Capture the cell that displays the provided text and extract its (x, y) central coordinate. 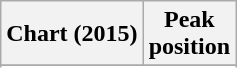
Peakposition (189, 34)
Chart (2015) (72, 34)
